From the cell containing the given text, extract its center point as [x, y] coordinate. 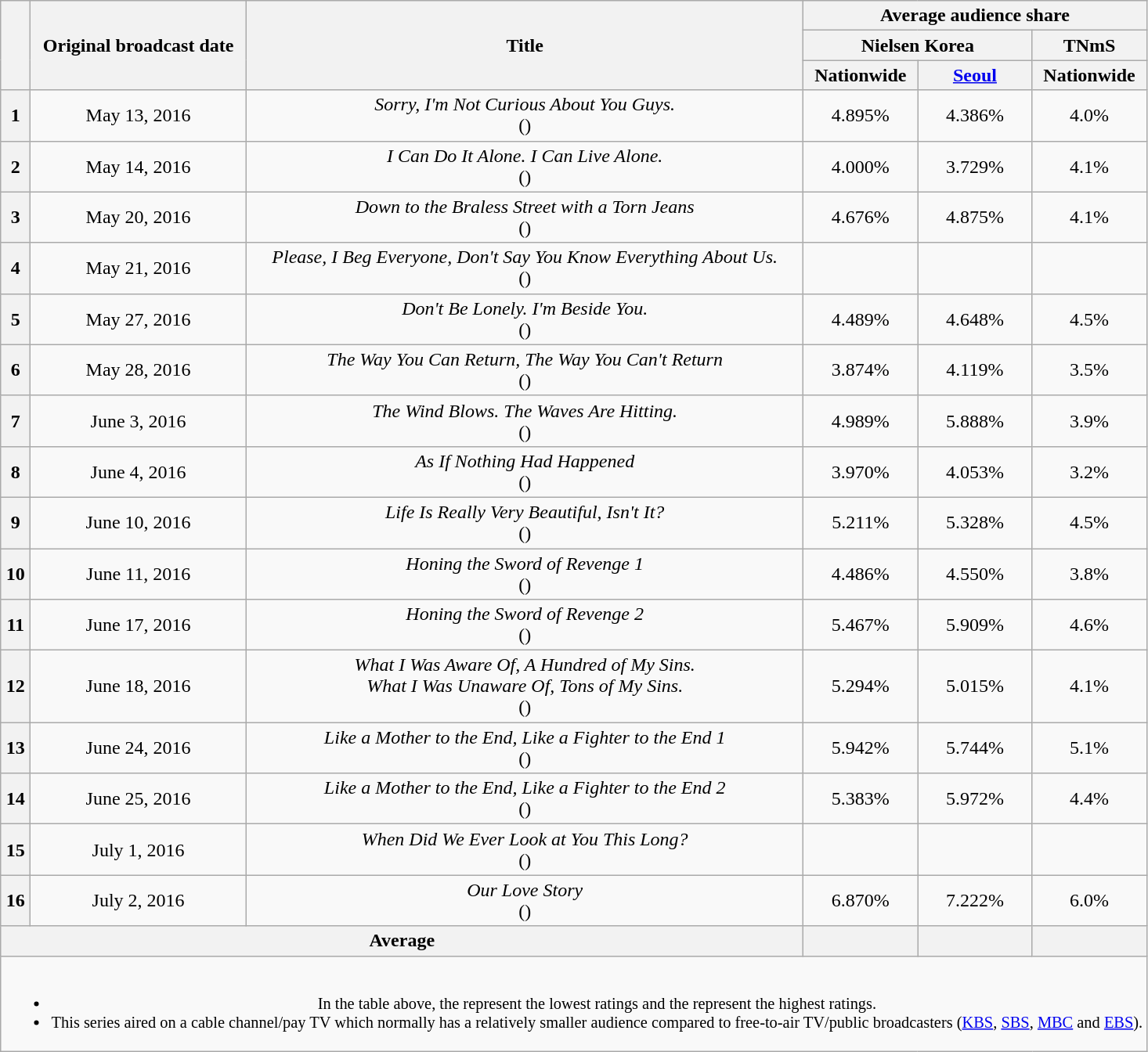
4.486% [861, 573]
As If Nothing Had Happened() [525, 471]
4.489% [861, 319]
4.648% [975, 319]
TNmS [1089, 45]
5.1% [1089, 748]
15 [16, 850]
3.729% [975, 166]
3.5% [1089, 369]
6.870% [861, 900]
Honing the Sword of Revenge 1() [525, 573]
4 [16, 268]
June 10, 2016 [139, 523]
3.2% [1089, 471]
Like a Mother to the End, Like a Fighter to the End 2() [525, 798]
5.015% [975, 686]
Seoul [975, 75]
July 2, 2016 [139, 900]
June 3, 2016 [139, 421]
5.467% [861, 625]
4.895% [861, 116]
13 [16, 748]
5.294% [861, 686]
4.989% [861, 421]
4.4% [1089, 798]
4.0% [1089, 116]
4.000% [861, 166]
Title [525, 45]
5.972% [975, 798]
16 [16, 900]
The Way You Can Return, The Way You Can't Return() [525, 369]
1 [16, 116]
3.9% [1089, 421]
May 27, 2016 [139, 319]
5.383% [861, 798]
3 [16, 218]
June 4, 2016 [139, 471]
I Can Do It Alone. I Can Live Alone.() [525, 166]
June 17, 2016 [139, 625]
May 28, 2016 [139, 369]
Nielsen Korea [918, 45]
11 [16, 625]
May 14, 2016 [139, 166]
May 13, 2016 [139, 116]
2 [16, 166]
Life Is Really Very Beautiful, Isn't It?() [525, 523]
May 21, 2016 [139, 268]
June 25, 2016 [139, 798]
5.744% [975, 748]
Our Love Story() [525, 900]
The Wind Blows. The Waves Are Hitting.() [525, 421]
July 1, 2016 [139, 850]
3.874% [861, 369]
4.119% [975, 369]
5 [16, 319]
4.386% [975, 116]
10 [16, 573]
5.888% [975, 421]
9 [16, 523]
5.909% [975, 625]
4.053% [975, 471]
Please, I Beg Everyone, Don't Say You Know Everything About Us.() [525, 268]
4.875% [975, 218]
Like a Mother to the End, Like a Fighter to the End 1() [525, 748]
June 18, 2016 [139, 686]
5.211% [861, 523]
5.328% [975, 523]
14 [16, 798]
When Did We Ever Look at You This Long?() [525, 850]
5.942% [861, 748]
May 20, 2016 [139, 218]
What I Was Aware Of, A Hundred of My Sins.What I Was Unaware Of, Tons of My Sins.() [525, 686]
June 11, 2016 [139, 573]
4.676% [861, 218]
4.550% [975, 573]
8 [16, 471]
Original broadcast date [139, 45]
12 [16, 686]
Down to the Braless Street with a Torn Jeans() [525, 218]
Honing the Sword of Revenge 2() [525, 625]
7.222% [975, 900]
3.970% [861, 471]
7 [16, 421]
June 24, 2016 [139, 748]
Don't Be Lonely. I'm Beside You.() [525, 319]
6.0% [1089, 900]
Average [403, 941]
4.6% [1089, 625]
3.8% [1089, 573]
Average audience share [975, 16]
6 [16, 369]
Sorry, I'm Not Curious About You Guys.() [525, 116]
